Return [x, y] of the center of cell containing provided text 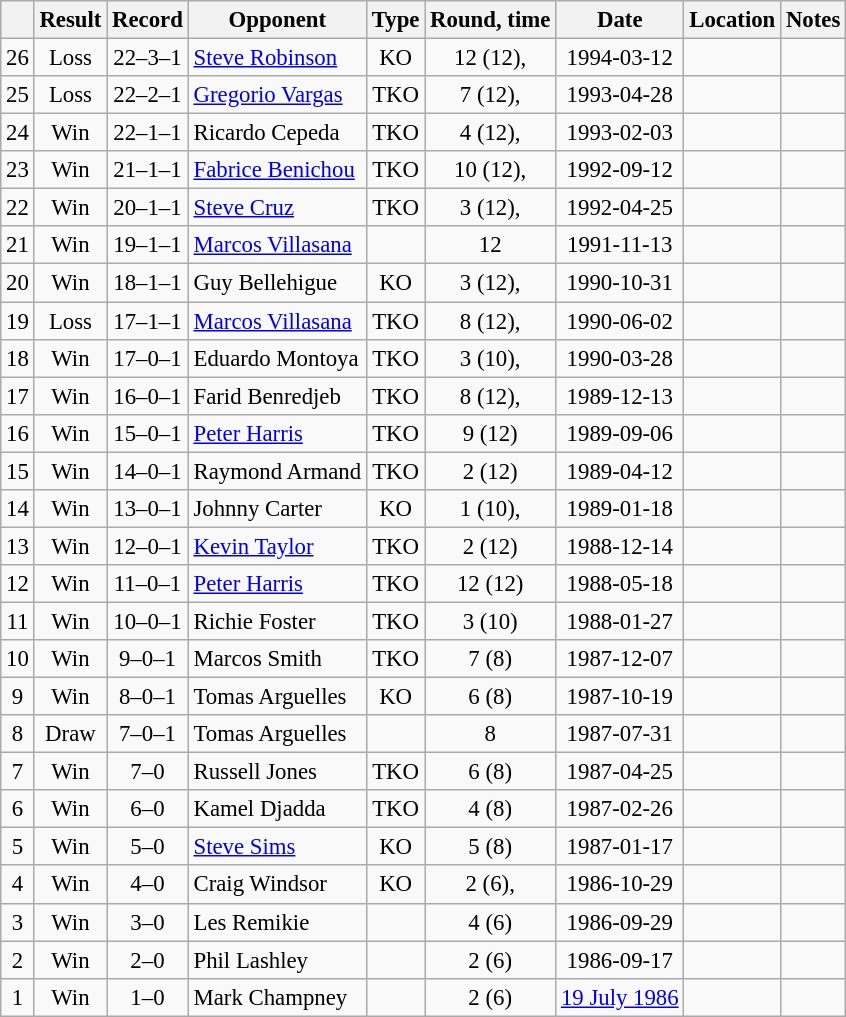
Type [395, 20]
2 (6), [490, 885]
Guy Bellehigue [277, 283]
1990-06-02 [620, 321]
17–0–1 [148, 358]
13–0–1 [148, 509]
16 [18, 433]
Record [148, 20]
1989-12-13 [620, 396]
Notes [814, 20]
22–3–1 [148, 58]
Date [620, 20]
11–0–1 [148, 584]
1987-12-07 [620, 659]
20–1–1 [148, 208]
Fabrice Benichou [277, 170]
6–0 [148, 809]
Location [732, 20]
8–0–1 [148, 697]
18–1–1 [148, 283]
1988-12-14 [620, 546]
10 (12), [490, 170]
15 [18, 471]
1987-02-26 [620, 809]
7–0–1 [148, 734]
Opponent [277, 20]
16–0–1 [148, 396]
22–1–1 [148, 133]
1–0 [148, 997]
23 [18, 170]
4–0 [148, 885]
Marcos Smith [277, 659]
Gregorio Vargas [277, 95]
3 (10) [490, 621]
14 [18, 509]
Draw [70, 734]
1987-10-19 [620, 697]
1990-03-28 [620, 358]
1991-11-13 [620, 245]
19 [18, 321]
1987-01-17 [620, 847]
4 (6) [490, 922]
Craig Windsor [277, 885]
9 (12) [490, 433]
4 (8) [490, 809]
1988-01-27 [620, 621]
12 (12), [490, 58]
22–2–1 [148, 95]
24 [18, 133]
17 [18, 396]
19–1–1 [148, 245]
12 (12) [490, 584]
5 [18, 847]
1990-10-31 [620, 283]
10 [18, 659]
3 (10), [490, 358]
7 (12), [490, 95]
4 [18, 885]
12–0–1 [148, 546]
Steve Robinson [277, 58]
Round, time [490, 20]
6 [18, 809]
Russell Jones [277, 772]
Kevin Taylor [277, 546]
Ricardo Cepeda [277, 133]
4 (12), [490, 133]
1993-04-28 [620, 95]
1994-03-12 [620, 58]
1988-05-18 [620, 584]
14–0–1 [148, 471]
13 [18, 546]
20 [18, 283]
1992-04-25 [620, 208]
Result [70, 20]
1986-09-17 [620, 960]
Richie Foster [277, 621]
19 July 1986 [620, 997]
Phil Lashley [277, 960]
18 [18, 358]
1986-09-29 [620, 922]
Johnny Carter [277, 509]
21–1–1 [148, 170]
1993-02-03 [620, 133]
7 [18, 772]
9 [18, 697]
9–0–1 [148, 659]
Kamel Djadda [277, 809]
1986-10-29 [620, 885]
25 [18, 95]
21 [18, 245]
1989-01-18 [620, 509]
1 [18, 997]
5–0 [148, 847]
Les Remikie [277, 922]
7–0 [148, 772]
1987-04-25 [620, 772]
2–0 [148, 960]
Raymond Armand [277, 471]
7 (8) [490, 659]
2 [18, 960]
10–0–1 [148, 621]
1989-09-06 [620, 433]
17–1–1 [148, 321]
11 [18, 621]
Mark Champney [277, 997]
Eduardo Montoya [277, 358]
3–0 [148, 922]
26 [18, 58]
Steve Cruz [277, 208]
1987-07-31 [620, 734]
1992-09-12 [620, 170]
Farid Benredjeb [277, 396]
1989-04-12 [620, 471]
1 (10), [490, 509]
Steve Sims [277, 847]
15–0–1 [148, 433]
5 (8) [490, 847]
22 [18, 208]
3 [18, 922]
